Extract the [x, y] coordinate from the center of the cell holding the provided text.  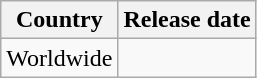
Release date [187, 20]
Worldwide [60, 58]
Country [60, 20]
